Provide the (X, Y) coordinate of the cell's center where the given text is located.  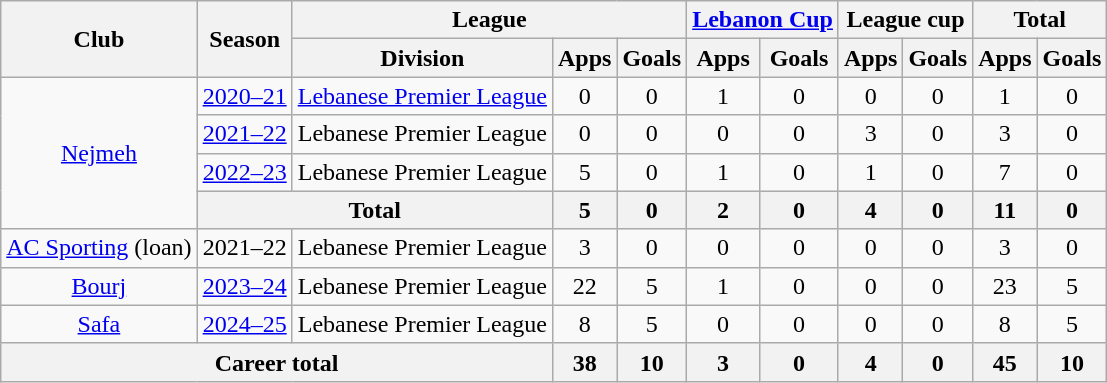
AC Sporting (loan) (99, 248)
7 (1005, 172)
Lebanon Cup (763, 20)
Club (99, 39)
2024–25 (244, 324)
Bourj (99, 286)
Division (422, 58)
Nejmeh (99, 153)
11 (1005, 210)
38 (584, 362)
2023–24 (244, 286)
45 (1005, 362)
Career total (277, 362)
2022–23 (244, 172)
Safa (99, 324)
League (489, 20)
22 (584, 286)
League cup (905, 20)
2 (724, 210)
23 (1005, 286)
2020–21 (244, 96)
Season (244, 39)
